For the text-containing cell, return its midpoint in (x, y) coordinate format. 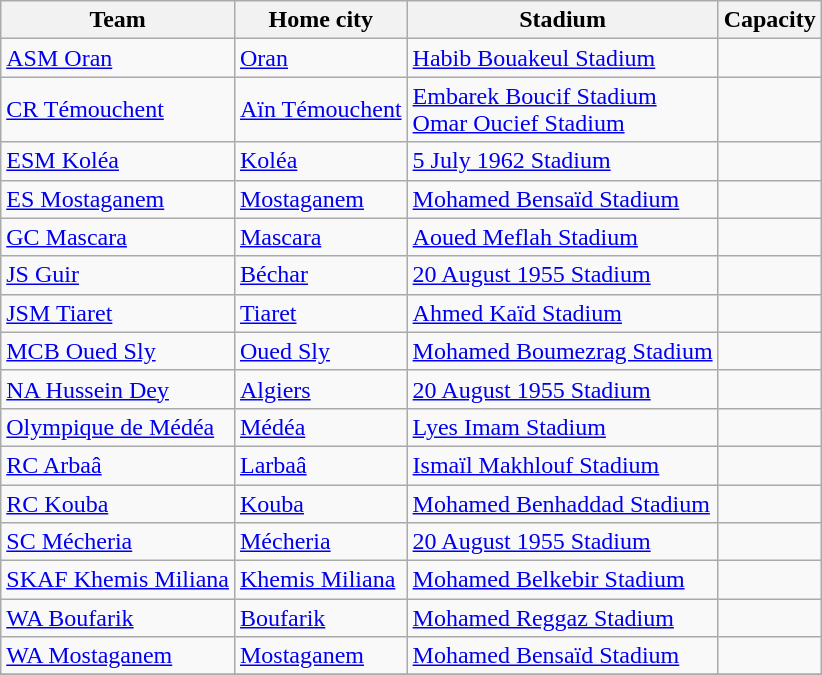
Mohamed Belkebir Stadium (562, 580)
Capacity (770, 20)
Oran (320, 58)
Oued Sly (320, 351)
Ahmed Kaïd Stadium (562, 313)
ESM Koléa (118, 161)
Stadium (562, 20)
Koléa (320, 161)
WA Mostaganem (118, 656)
SKAF Khemis Miliana (118, 580)
Ismaïl Makhlouf Stadium (562, 465)
Mohamed Benhaddad Stadium (562, 503)
Mécheria (320, 542)
Habib Bouakeul Stadium (562, 58)
JS Guir (118, 275)
Boufarik (320, 618)
Kouba (320, 503)
Mascara (320, 237)
ES Mostaganem (118, 199)
GC Mascara (118, 237)
Team (118, 20)
Mohamed Reggaz Stadium (562, 618)
Khemis Miliana (320, 580)
5 July 1962 Stadium (562, 161)
Aoued Meflah Stadium (562, 237)
WA Boufarik (118, 618)
ASM Oran (118, 58)
Home city (320, 20)
MCB Oued Sly (118, 351)
Béchar (320, 275)
Lyes Imam Stadium (562, 427)
Larbaâ (320, 465)
Algiers (320, 389)
Mohamed Boumezrag Stadium (562, 351)
NA Hussein Dey (118, 389)
RC Kouba (118, 503)
SC Mécheria (118, 542)
JSM Tiaret (118, 313)
Aïn Témouchent (320, 110)
Médéa (320, 427)
RC Arbaâ (118, 465)
CR Témouchent (118, 110)
Tiaret (320, 313)
Olympique de Médéa (118, 427)
Embarek Boucif StadiumOmar Oucief Stadium (562, 110)
